Determine the [x, y] coordinate at the center of the cell enclosing the given text.  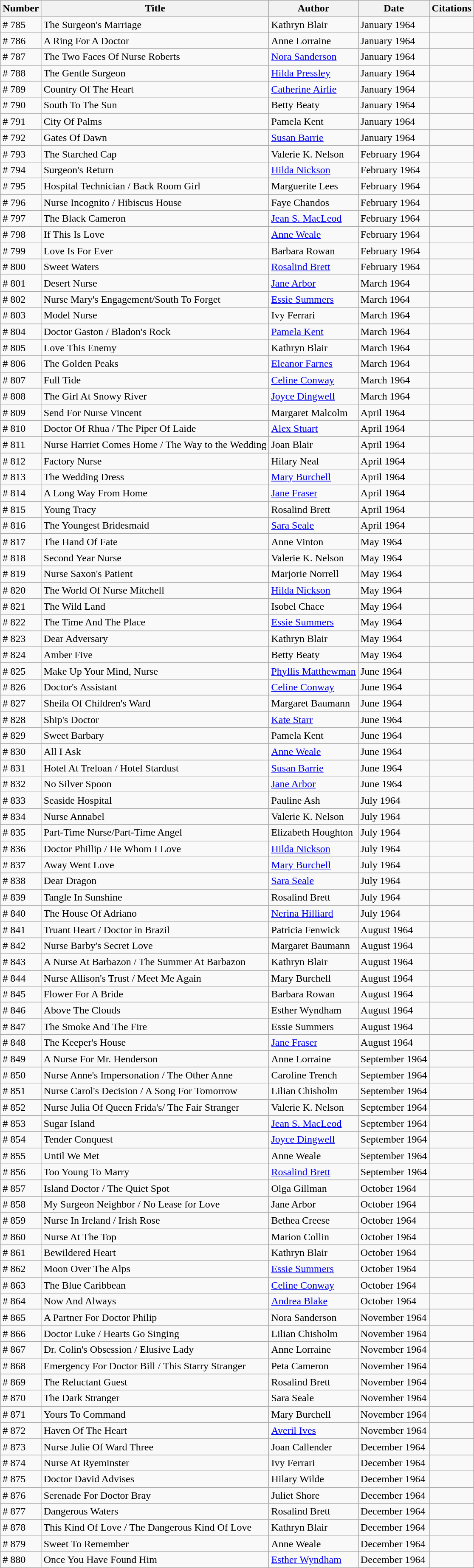
# 847 [21, 1027]
Doctor David Advises [155, 1479]
Doctor Of Rhua / The Piper Of Laide [155, 428]
# 799 [21, 251]
All I Ask [155, 752]
# 868 [21, 1366]
# 874 [21, 1463]
# 880 [21, 1560]
Patricia Fenwick [313, 929]
Model Nurse [155, 315]
# 788 [21, 73]
# 866 [21, 1334]
Island Doctor / The Quiet Spot [155, 1188]
Emergency For Doctor Bill / This Starry Stranger [155, 1366]
# 852 [21, 1107]
# 833 [21, 800]
# 834 [21, 816]
Joan Blair [313, 445]
Sweet Waters [155, 267]
# 872 [21, 1430]
Anne Vinton [313, 542]
# 860 [21, 1237]
A Partner For Doctor Philip [155, 1317]
# 851 [21, 1091]
# 814 [21, 493]
# 869 [21, 1382]
Number [21, 8]
# 862 [21, 1269]
Factory Nurse [155, 461]
# 875 [21, 1479]
Amber Five [155, 655]
# 829 [21, 736]
# 808 [21, 396]
# 831 [21, 768]
# 823 [21, 639]
# 870 [21, 1398]
Young Tracy [155, 510]
A Long Way From Home [155, 493]
# 827 [21, 703]
Olga Gillman [313, 1188]
The Wedding Dress [155, 477]
Desert Nurse [155, 283]
Bewildered Heart [155, 1253]
# 871 [21, 1414]
Surgeon's Return [155, 170]
Pauline Ash [313, 800]
Juliet Shore [313, 1495]
Flower For A Bride [155, 994]
# 850 [21, 1075]
# 840 [21, 913]
# 819 [21, 574]
Once You Have Found Him [155, 1560]
# 837 [21, 865]
Until We Met [155, 1156]
Hospital Technician / Back Room Girl [155, 186]
Seaside Hospital [155, 800]
# 843 [21, 962]
Nurse In Ireland / Irish Rose [155, 1220]
# 805 [21, 348]
The Two Faces Of Nurse Roberts [155, 57]
The Hand Of Fate [155, 542]
# 822 [21, 622]
# 794 [21, 170]
The Girl At Snowy River [155, 396]
Nurse Incognito / Hibiscus House [155, 203]
# 810 [21, 428]
# 841 [21, 929]
# 801 [21, 283]
Haven Of The Heart [155, 1430]
The Wild Land [155, 606]
# 809 [21, 412]
Alex Stuart [313, 428]
Sugar Island [155, 1123]
Love This Enemy [155, 348]
# 835 [21, 833]
Now And Always [155, 1301]
Nurse Carol's Decision / A Song For Tomorrow [155, 1091]
Tangle In Sunshine [155, 897]
The Golden Peaks [155, 364]
A Nurse For Mr. Henderson [155, 1059]
Nurse At Ryeminster [155, 1463]
Sweet Barbary [155, 736]
Sheila Of Children's Ward [155, 703]
Citations [451, 8]
Doctor Gaston / Bladon's Rock [155, 332]
# 820 [21, 590]
Dear Adversary [155, 639]
# 846 [21, 1011]
City Of Palms [155, 121]
Part-Time Nurse/Part-Time Angel [155, 833]
Elizabeth Houghton [313, 833]
The Time And The Place [155, 622]
# 856 [21, 1172]
# 855 [21, 1156]
# 863 [21, 1285]
Love Is For Ever [155, 251]
Nurse Annabel [155, 816]
# 836 [21, 849]
Joan Callender [313, 1447]
Marion Collin [313, 1237]
Nurse Mary's Engagement/South To Forget [155, 299]
Margaret Malcolm [313, 412]
Gates Of Dawn [155, 138]
Bethea Creese [313, 1220]
# 796 [21, 203]
Averil Ives [313, 1430]
Dr. Colin's Obsession / Elusive Lady [155, 1350]
# 821 [21, 606]
# 828 [21, 720]
# 815 [21, 510]
Nurse Barby's Secret Love [155, 946]
Isobel Chace [313, 606]
# 853 [21, 1123]
Andrea Blake [313, 1301]
# 832 [21, 784]
Title [155, 8]
Sweet To Remember [155, 1544]
Kate Starr [313, 720]
# 838 [21, 881]
Serenade For Doctor Bray [155, 1495]
Away Went Love [155, 865]
Marjorie Norrell [313, 574]
Nurse Harriet Comes Home / The Way to the Wedding [155, 445]
The Smoke And The Fire [155, 1027]
# 844 [21, 978]
The Blue Caribbean [155, 1285]
Dangerous Waters [155, 1512]
Peta Cameron [313, 1366]
# 804 [21, 332]
# 789 [21, 89]
# 825 [21, 671]
Author [313, 8]
# 857 [21, 1188]
# 864 [21, 1301]
# 879 [21, 1544]
# 826 [21, 687]
# 842 [21, 946]
# 793 [21, 154]
No Silver Spoon [155, 784]
# 877 [21, 1512]
A Ring For A Doctor [155, 41]
# 786 [21, 41]
# 785 [21, 25]
Truant Heart / Doctor in Brazil [155, 929]
# 807 [21, 380]
# 873 [21, 1447]
Nurse Allison's Trust / Meet Me Again [155, 978]
Dear Dragon [155, 881]
The Starched Cap [155, 154]
# 798 [21, 235]
# 802 [21, 299]
# 803 [21, 315]
Nerina Hilliard [313, 913]
Doctor Phillip / He Whom I Love [155, 849]
Doctor's Assistant [155, 687]
Faye Chandos [313, 203]
# 816 [21, 526]
The World Of Nurse Mitchell [155, 590]
Catherine Airlie [313, 89]
The Gentle Surgeon [155, 73]
Eleanor Farnes [313, 364]
Hilary Neal [313, 461]
Country Of The Heart [155, 89]
# 800 [21, 267]
# 795 [21, 186]
# 867 [21, 1350]
Tender Conquest [155, 1140]
The Keeper's House [155, 1043]
# 865 [21, 1317]
Above The Clouds [155, 1011]
Date [394, 8]
Second Year Nurse [155, 558]
The Surgeon's Marriage [155, 25]
Yours To Command [155, 1414]
Make Up Your Mind, Nurse [155, 671]
# 878 [21, 1528]
Doctor Luke / Hearts Go Singing [155, 1334]
Hotel At Treloan / Hotel Stardust [155, 768]
# 791 [21, 121]
Nurse Saxon's Patient [155, 574]
If This Is Love [155, 235]
Ship's Doctor [155, 720]
# 812 [21, 461]
# 787 [21, 57]
The Dark Stranger [155, 1398]
Moon Over The Alps [155, 1269]
# 848 [21, 1043]
# 876 [21, 1495]
Nurse Julia Of Queen Frida's/ The Fair Stranger [155, 1107]
# 818 [21, 558]
The Youngest Bridesmaid [155, 526]
This Kind Of Love / The Dangerous Kind Of Love [155, 1528]
Hilda Pressley [313, 73]
Nurse Anne's Impersonation / The Other Anne [155, 1075]
Phyllis Matthewman [313, 671]
Full Tide [155, 380]
# 813 [21, 477]
# 830 [21, 752]
The House Of Adriano [155, 913]
# 861 [21, 1253]
The Black Cameron [155, 219]
# 806 [21, 364]
Hilary Wilde [313, 1479]
# 854 [21, 1140]
# 845 [21, 994]
# 792 [21, 138]
Nurse Julie Of Ward Three [155, 1447]
Marguerite Lees [313, 186]
Caroline Trench [313, 1075]
# 858 [21, 1204]
# 790 [21, 105]
South To The Sun [155, 105]
# 817 [21, 542]
# 839 [21, 897]
# 849 [21, 1059]
# 811 [21, 445]
Send For Nurse Vincent [155, 412]
# 859 [21, 1220]
A Nurse At Barbazon / The Summer At Barbazon [155, 962]
My Surgeon Neighbor / No Lease for Love [155, 1204]
# 824 [21, 655]
Nurse At The Top [155, 1237]
Too Young To Marry [155, 1172]
The Reluctant Guest [155, 1382]
# 797 [21, 219]
